Return the (x, y) coordinate for the center point of the cell that contains the specified text.  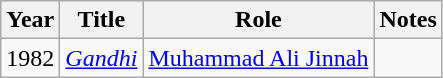
Muhammad Ali Jinnah (258, 58)
1982 (30, 58)
Gandhi (102, 58)
Role (258, 20)
Title (102, 20)
Notes (408, 20)
Year (30, 20)
